Output the [X, Y] coordinate of the center of the cell containing the given text.  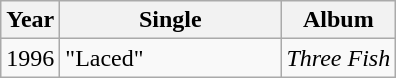
Album [338, 20]
Single [170, 20]
1996 [30, 58]
Three Fish [338, 58]
"Laced" [170, 58]
Year [30, 20]
